Output the [x, y] coordinate of the center of the cell containing the given text.  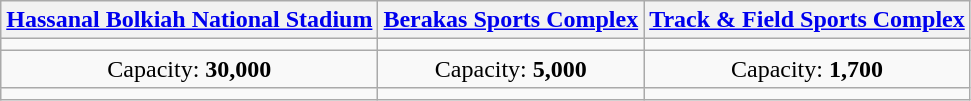
Track & Field Sports Complex [808, 20]
Capacity: 1,700 [808, 69]
Capacity: 30,000 [190, 69]
Hassanal Bolkiah National Stadium [190, 20]
Berakas Sports Complex [511, 20]
Capacity: 5,000 [511, 69]
